Identify which cell holds the provided text, then report its [x, y] central coordinate. 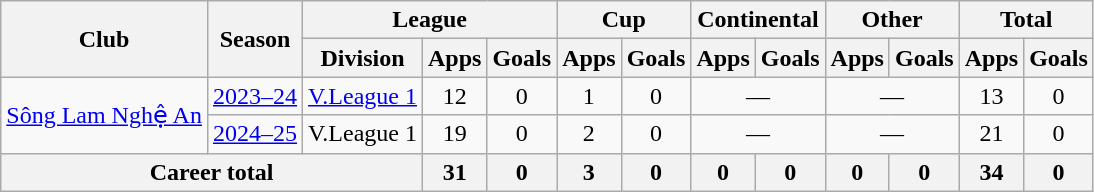
1 [589, 96]
League [430, 20]
2 [589, 134]
Total [1026, 20]
2024–25 [254, 134]
Continental [758, 20]
3 [589, 172]
21 [991, 134]
Cup [624, 20]
12 [454, 96]
Sông Lam Nghệ An [104, 115]
Season [254, 39]
34 [991, 172]
31 [454, 172]
2023–24 [254, 96]
Career total [212, 172]
Club [104, 39]
13 [991, 96]
Other [892, 20]
Division [363, 58]
19 [454, 134]
